Locate the cell with the specified text and output its [x, y] center coordinate. 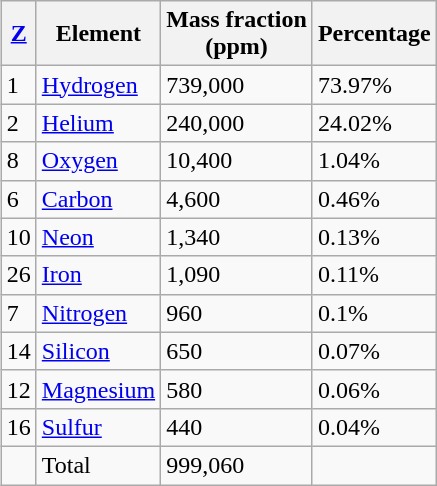
Helium [98, 123]
1.04% [374, 161]
Element [98, 34]
0.07% [374, 351]
Hydrogen [98, 85]
Total [98, 465]
Percentage [374, 34]
Neon [98, 237]
Silicon [98, 351]
0.13% [374, 237]
Nitrogen [98, 313]
4,600 [237, 199]
16 [18, 427]
Magnesium [98, 389]
650 [237, 351]
1,090 [237, 275]
73.97% [374, 85]
Carbon [98, 199]
12 [18, 389]
Iron [98, 275]
1 [18, 85]
Oxygen [98, 161]
960 [237, 313]
1,340 [237, 237]
580 [237, 389]
0.04% [374, 427]
26 [18, 275]
8 [18, 161]
24.02% [374, 123]
Z [18, 34]
0.46% [374, 199]
2 [18, 123]
0.1% [374, 313]
10,400 [237, 161]
Mass fraction (ppm) [237, 34]
739,000 [237, 85]
999,060 [237, 465]
10 [18, 237]
6 [18, 199]
0.06% [374, 389]
440 [237, 427]
14 [18, 351]
0.11% [374, 275]
7 [18, 313]
Sulfur [98, 427]
240,000 [237, 123]
